Detect which cell encompasses the target text, then output its [X, Y] center coordinate. 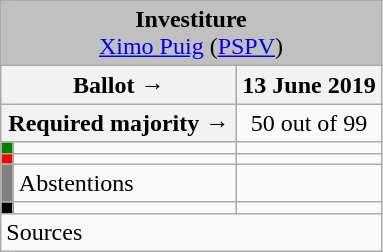
Ballot → [119, 85]
Required majority → [119, 123]
Abstentions [125, 183]
50 out of 99 [309, 123]
13 June 2019 [309, 85]
Sources [191, 232]
InvestitureXimo Puig (PSPV) [191, 34]
